Extract the (x, y) coordinate from the center of the cell holding the provided text.  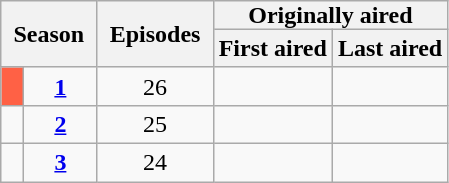
Originally aired (330, 15)
Episodes (155, 34)
3 (60, 162)
2 (60, 124)
Last aired (390, 48)
24 (155, 162)
1 (60, 86)
25 (155, 124)
Season (49, 34)
26 (155, 86)
First aired (272, 48)
